Locate the cell with the specified text and output its [X, Y] center coordinate. 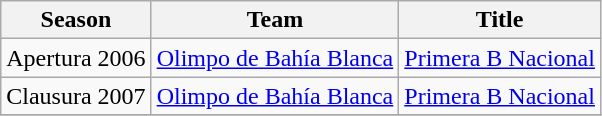
Apertura 2006 [76, 58]
Season [76, 20]
Team [275, 20]
Title [500, 20]
Clausura 2007 [76, 96]
